Return the [X, Y] coordinate for the center point of the cell that contains the specified text.  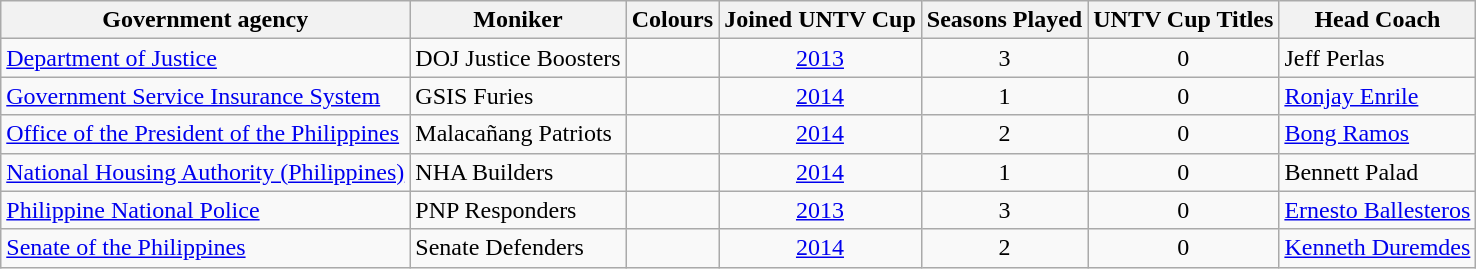
Government Service Insurance System [206, 96]
Department of Justice [206, 58]
Ernesto Ballesteros [1378, 210]
Joined UNTV Cup [820, 20]
NHA Builders [518, 172]
Senate of the Philippines [206, 248]
Bennett Palad [1378, 172]
National Housing Authority (Philippines) [206, 172]
UNTV Cup Titles [1184, 20]
Kenneth Duremdes [1378, 248]
GSIS Furies [518, 96]
PNP Responders [518, 210]
Senate Defenders [518, 248]
DOJ Justice Boosters [518, 58]
Colours [672, 20]
Moniker [518, 20]
Seasons Played [1004, 20]
Bong Ramos [1378, 134]
Office of the President of the Philippines [206, 134]
Philippine National Police [206, 210]
Ronjay Enrile [1378, 96]
Malacañang Patriots [518, 134]
Government agency [206, 20]
Head Coach [1378, 20]
Jeff Perlas [1378, 58]
